Capture the cell that displays the provided text and extract its [x, y] central coordinate. 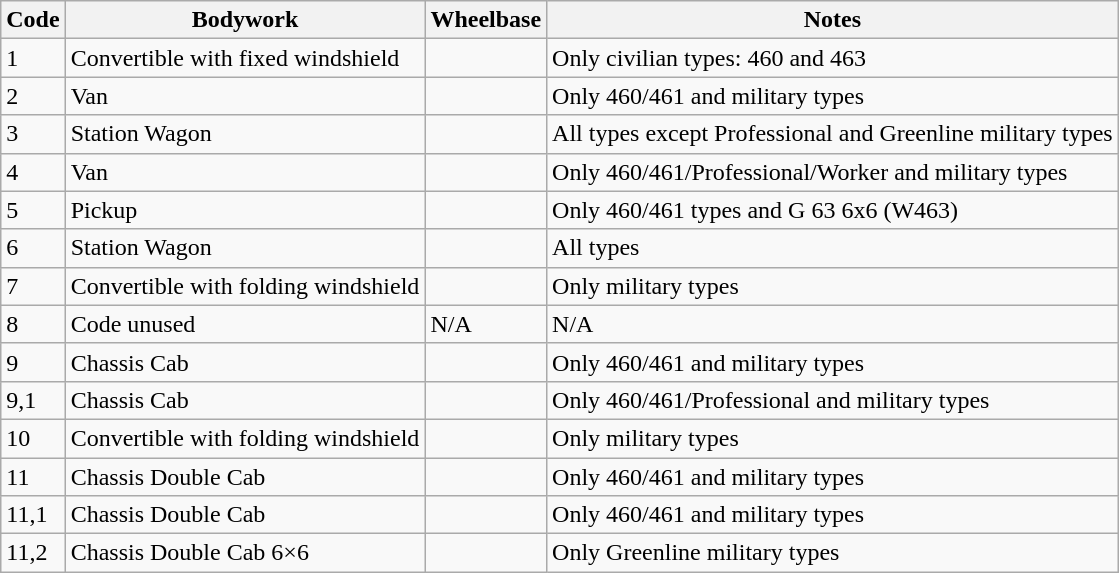
Only 460/461/Professional and military types [833, 400]
2 [33, 96]
9,1 [33, 400]
11,1 [33, 515]
11,2 [33, 553]
Notes [833, 20]
1 [33, 58]
8 [33, 324]
Convertible with fixed windshield [245, 58]
Wheelbase [486, 20]
Bodywork [245, 20]
7 [33, 286]
Pickup [245, 210]
All types [833, 248]
Only Greenline military types [833, 553]
Only 460/461/Professional/Worker and military types [833, 172]
All types except Professional and Greenline military types [833, 134]
Chassis Double Cab 6×6 [245, 553]
Code unused [245, 324]
5 [33, 210]
Code [33, 20]
9 [33, 362]
Only 460/461 types and G 63 6x6 (W463) [833, 210]
3 [33, 134]
Only civilian types: 460 and 463 [833, 58]
6 [33, 248]
4 [33, 172]
10 [33, 438]
11 [33, 477]
